Provide the [X, Y] coordinate of the cell's center where the given text is located.  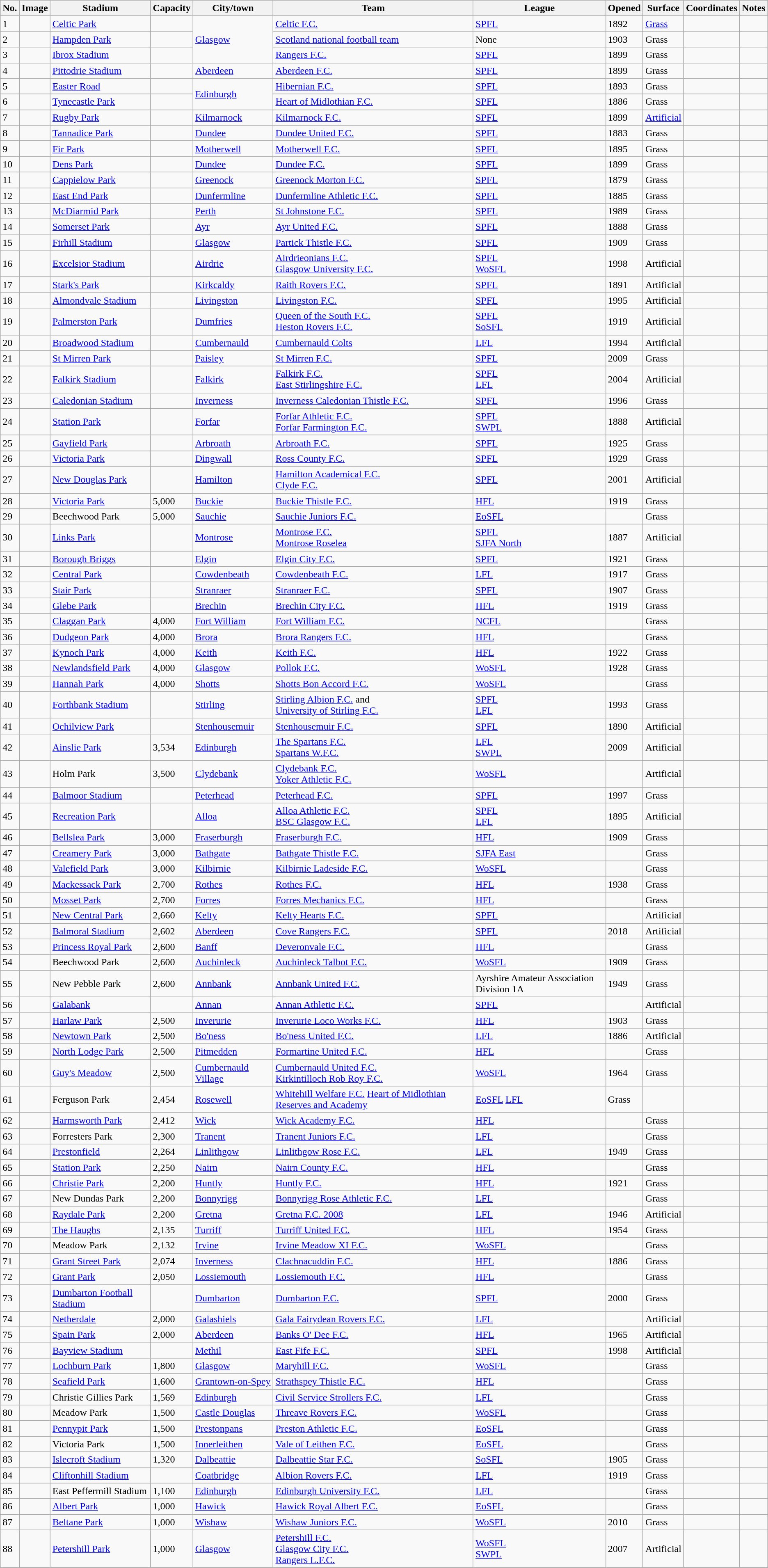
Image [34, 8]
Christie Gillies Park [100, 1397]
2,602 [171, 931]
2,135 [171, 1230]
Heart of Midlothian F.C. [373, 102]
52 [10, 931]
Caledonian Stadium [100, 401]
Dumfries [233, 322]
66 [10, 1183]
SPFLSJFA North [539, 538]
Ayr United F.C. [373, 227]
Mackessack Park [100, 884]
26 [10, 458]
Balmoral Stadium [100, 931]
Pollok F.C. [373, 668]
2,250 [171, 1167]
Airdrie [233, 263]
New Dundas Park [100, 1199]
76 [10, 1351]
Shotts [233, 684]
Wick Academy F.C. [373, 1121]
Grantown-on-Spey [233, 1382]
2,454 [171, 1100]
Rothes [233, 884]
Linlithgow [233, 1152]
Ferguson Park [100, 1100]
12 [10, 196]
Gretna F.C. 2008 [373, 1214]
Tranent [233, 1136]
New Pebble Park [100, 983]
62 [10, 1121]
St Mirren Park [100, 358]
1891 [624, 285]
28 [10, 501]
43 [10, 774]
Dalbeattie Star F.C. [373, 1460]
Arbroath F.C. [373, 443]
Links Park [100, 538]
Rothes F.C. [373, 884]
18 [10, 300]
Kynoch Park [100, 652]
Wishaw Juniors F.C. [373, 1522]
Banff [233, 947]
Innerleithen [233, 1444]
Dundee F.C. [373, 164]
Alloa Athletic F.C.BSC Glasgow F.C. [373, 817]
85 [10, 1491]
Forfar [233, 422]
30 [10, 538]
46 [10, 838]
53 [10, 947]
Cove Rangers F.C. [373, 931]
45 [10, 817]
1954 [624, 1230]
Stirling Albion F.C. and University of Stirling F.C. [373, 705]
Cliftonhill Stadium [100, 1475]
Hannah Park [100, 684]
Bo'ness [233, 1036]
Galashiels [233, 1319]
Threave Rovers F.C. [373, 1413]
Lossiemouth F.C. [373, 1277]
Partick Thistle F.C. [373, 243]
Cappielow Park [100, 180]
Turriff United F.C. [373, 1230]
Coatbridge [233, 1475]
Ross County F.C. [373, 458]
13 [10, 211]
56 [10, 1005]
East Peffermill Stadium [100, 1491]
Alloa [233, 817]
65 [10, 1167]
Gretna [233, 1214]
14 [10, 227]
Clydebank [233, 774]
Inverurie Loco Works F.C. [373, 1020]
Dudgeon Park [100, 637]
1938 [624, 884]
17 [10, 285]
Dunfermline [233, 196]
20 [10, 343]
Fir Park [100, 149]
EoSFL LFL [539, 1100]
21 [10, 358]
Greenock [233, 180]
New Central Park [100, 916]
Cumbernauld United F.C.Kirkintilloch Rob Roy F.C. [373, 1073]
League [539, 8]
Huntly F.C. [373, 1183]
Prestonfield [100, 1152]
Clydebank F.C.Yoker Athletic F.C. [373, 774]
Ayr [233, 227]
Forres Mechanics F.C. [373, 900]
Balmoor Stadium [100, 795]
Forresters Park [100, 1136]
Bathgate [233, 853]
16 [10, 263]
77 [10, 1366]
Methil [233, 1351]
1879 [624, 180]
Recreation Park [100, 817]
83 [10, 1460]
Scotland national football team [373, 39]
78 [10, 1382]
22 [10, 379]
Livingston [233, 300]
Raydale Park [100, 1214]
Brechin City F.C. [373, 606]
54 [10, 962]
Brechin [233, 606]
1 [10, 24]
Peterhead F.C. [373, 795]
Coordinates [711, 8]
2010 [624, 1522]
Nairn County F.C. [373, 1167]
2007 [624, 1549]
Buckie Thistle F.C. [373, 501]
1883 [624, 133]
Annbank United F.C. [373, 983]
Somerset Park [100, 227]
1994 [624, 343]
88 [10, 1549]
Ochilview Park [100, 726]
23 [10, 401]
Sauchie Juniors F.C. [373, 517]
7 [10, 117]
32 [10, 575]
2004 [624, 379]
Auchinleck [233, 962]
Borough Briggs [100, 559]
34 [10, 606]
Petershill F.C.Glasgow City F.C.Rangers L.F.C. [373, 1549]
Cumbernauld Village [233, 1073]
Kirkcaldy [233, 285]
Paisley [233, 358]
1905 [624, 1460]
Stair Park [100, 590]
Kilmarnock [233, 117]
Annan [233, 1005]
57 [10, 1020]
Banks O' Dee F.C. [373, 1335]
Elgin [233, 559]
61 [10, 1100]
87 [10, 1522]
1929 [624, 458]
49 [10, 884]
1964 [624, 1073]
68 [10, 1214]
1887 [624, 538]
Forres [233, 900]
1917 [624, 575]
LFLSWPL [539, 747]
Central Park [100, 575]
Ainslie Park [100, 747]
Grant Park [100, 1277]
Valefield Park [100, 869]
29 [10, 517]
Ibrox Stadium [100, 55]
24 [10, 422]
2,300 [171, 1136]
Capacity [171, 8]
8 [10, 133]
North Lodge Park [100, 1051]
9 [10, 149]
2,050 [171, 1277]
Celtic F.C. [373, 24]
City/town [233, 8]
Holm Park [100, 774]
Cumbernauld [233, 343]
Aberdeen F.C. [373, 71]
Broadwood Stadium [100, 343]
Stranraer [233, 590]
Islecroft Stadium [100, 1460]
2000 [624, 1298]
37 [10, 652]
Stark's Park [100, 285]
Hawick [233, 1506]
47 [10, 853]
Dalbeattie [233, 1460]
5 [10, 86]
Fort William [233, 621]
SPFLSoSFL [539, 322]
Airdrieonians F.C.Glasgow University F.C. [373, 263]
Civil Service Strollers F.C. [373, 1397]
Spain Park [100, 1335]
2001 [624, 479]
1885 [624, 196]
1995 [624, 300]
51 [10, 916]
69 [10, 1230]
Fraserburgh [233, 838]
86 [10, 1506]
Guy's Meadow [100, 1073]
58 [10, 1036]
SoSFL [539, 1460]
Rugby Park [100, 117]
Pennypit Park [100, 1428]
Surface [663, 8]
Dundee United F.C. [373, 133]
Stenhousemuir F.C. [373, 726]
Dunfermline Athletic F.C. [373, 196]
Pitmedden [233, 1051]
10 [10, 164]
Celtic Park [100, 24]
East End Park [100, 196]
75 [10, 1335]
Hamilton Academical F.C.Clyde F.C. [373, 479]
Falkirk [233, 379]
Keith F.C. [373, 652]
1,600 [171, 1382]
Grant Street Park [100, 1261]
Kilbirnie Ladeside F.C. [373, 869]
Dens Park [100, 164]
44 [10, 795]
41 [10, 726]
Bo'ness United F.C. [373, 1036]
Kilmarnock F.C. [373, 117]
Bonnyrigg [233, 1199]
Stenhousemuir [233, 726]
81 [10, 1428]
St Johnstone F.C. [373, 211]
50 [10, 900]
1,100 [171, 1491]
Bellslea Park [100, 838]
1996 [624, 401]
27 [10, 479]
1892 [624, 24]
Motherwell F.C. [373, 149]
Forthbank Stadium [100, 705]
Preston Athletic F.C. [373, 1428]
Vale of Leithen F.C. [373, 1444]
Seafield Park [100, 1382]
38 [10, 668]
3,534 [171, 747]
Rosewell [233, 1100]
Christie Park [100, 1183]
Beltane Park [100, 1522]
Dumbarton F.C. [373, 1298]
Gayfield Park [100, 443]
Cumbernauld Colts [373, 343]
Brora Rangers F.C. [373, 637]
Perth [233, 211]
Kelty Hearts F.C. [373, 916]
Deveronvale F.C. [373, 947]
2,660 [171, 916]
Inverness Caledonian Thistle F.C. [373, 401]
Glebe Park [100, 606]
25 [10, 443]
48 [10, 869]
Bonnyrigg Rose Athletic F.C. [373, 1199]
Falkirk Stadium [100, 379]
1907 [624, 590]
Clachnacuddin F.C. [373, 1261]
NCFL [539, 621]
1965 [624, 1335]
Excelsior Stadium [100, 263]
1993 [624, 705]
Netherdale [100, 1319]
Dingwall [233, 458]
Stranraer F.C. [373, 590]
Princess Royal Park [100, 947]
Keith [233, 652]
Harlaw Park [100, 1020]
Cowdenbeath [233, 575]
Ayrshire Amateur Association Division 1A [539, 983]
Montrose F.C.Montrose Roselea [373, 538]
3 [10, 55]
Peterhead [233, 795]
40 [10, 705]
Albion Rovers F.C. [373, 1475]
Dumbarton Football Stadium [100, 1298]
Prestonpans [233, 1428]
Tannadice Park [100, 133]
70 [10, 1245]
Tranent Juniors F.C. [373, 1136]
St Mirren F.C. [373, 358]
2018 [624, 931]
Wick [233, 1121]
64 [10, 1152]
No. [10, 8]
Fraserburgh F.C. [373, 838]
Maryhill F.C. [373, 1366]
36 [10, 637]
59 [10, 1051]
11 [10, 180]
Montrose [233, 538]
2,074 [171, 1261]
Easter Road [100, 86]
Palmerston Park [100, 322]
42 [10, 747]
31 [10, 559]
6 [10, 102]
Queen of the South F.C.Heston Rovers F.C. [373, 322]
Hibernian F.C. [373, 86]
1922 [624, 652]
1997 [624, 795]
Strathspey Thistle F.C. [373, 1382]
63 [10, 1136]
Turriff [233, 1230]
33 [10, 590]
Sauchie [233, 517]
Cowdenbeath F.C. [373, 575]
Arbroath [233, 443]
None [539, 39]
Pittodrie Stadium [100, 71]
67 [10, 1199]
Nairn [233, 1167]
Team [373, 8]
Stirling [233, 705]
1890 [624, 726]
Stadium [100, 8]
Lochburn Park [100, 1366]
SJFA East [539, 853]
East Fife F.C. [373, 1351]
71 [10, 1261]
Opened [624, 8]
Motherwell [233, 149]
4 [10, 71]
Claggan Park [100, 621]
Greenock Morton F.C. [373, 180]
Auchinleck Talbot F.C. [373, 962]
Annan Athletic F.C. [373, 1005]
Shotts Bon Accord F.C. [373, 684]
Livingston F.C. [373, 300]
Rangers F.C. [373, 55]
Forfar Athletic F.C.Forfar Farmington F.C. [373, 422]
Tynecastle Park [100, 102]
Bayview Stadium [100, 1351]
Bathgate Thistle F.C. [373, 853]
35 [10, 621]
60 [10, 1073]
Inverurie [233, 1020]
80 [10, 1413]
McDiarmid Park [100, 211]
Hamilton [233, 479]
1,800 [171, 1366]
1989 [624, 211]
Gala Fairydean Rovers F.C. [373, 1319]
Petershill Park [100, 1549]
Whitehill Welfare F.C. Heart of Midlothian Reserves and Academy [373, 1100]
Edinburgh University F.C. [373, 1491]
Lossiemouth [233, 1277]
2 [10, 39]
1,320 [171, 1460]
39 [10, 684]
55 [10, 983]
Newtown Park [100, 1036]
1,569 [171, 1397]
Formartine United F.C. [373, 1051]
Mosset Park [100, 900]
Harmsworth Park [100, 1121]
2,132 [171, 1245]
Linlithgow Rose F.C. [373, 1152]
SPFLWoSFL [539, 263]
Almondvale Stadium [100, 300]
Hampden Park [100, 39]
Huntly [233, 1183]
2,264 [171, 1152]
2,412 [171, 1121]
72 [10, 1277]
73 [10, 1298]
WoSFLSWPL [539, 1549]
Irvine Meadow XI F.C. [373, 1245]
19 [10, 322]
84 [10, 1475]
Wishaw [233, 1522]
Falkirk F.C.East Stirlingshire F.C. [373, 379]
Kilbirnie [233, 869]
The Haughs [100, 1230]
Galabank [100, 1005]
82 [10, 1444]
Raith Rovers F.C. [373, 285]
Irvine [233, 1245]
Kelty [233, 916]
Albert Park [100, 1506]
Newlandsfield Park [100, 668]
The Spartans F.C.Spartans W.F.C. [373, 747]
1946 [624, 1214]
Fort William F.C. [373, 621]
Notes [754, 8]
Creamery Park [100, 853]
74 [10, 1319]
Brora [233, 637]
15 [10, 243]
Buckie [233, 501]
Hawick Royal Albert F.C. [373, 1506]
Castle Douglas [233, 1413]
Elgin City F.C. [373, 559]
3,500 [171, 774]
Dumbarton [233, 1298]
1928 [624, 668]
1893 [624, 86]
79 [10, 1397]
SPFLSWPL [539, 422]
New Douglas Park [100, 479]
Firhill Stadium [100, 243]
1925 [624, 443]
Annbank [233, 983]
